Scan for the cell matching the given text and deliver its [X, Y] coordinate at center. 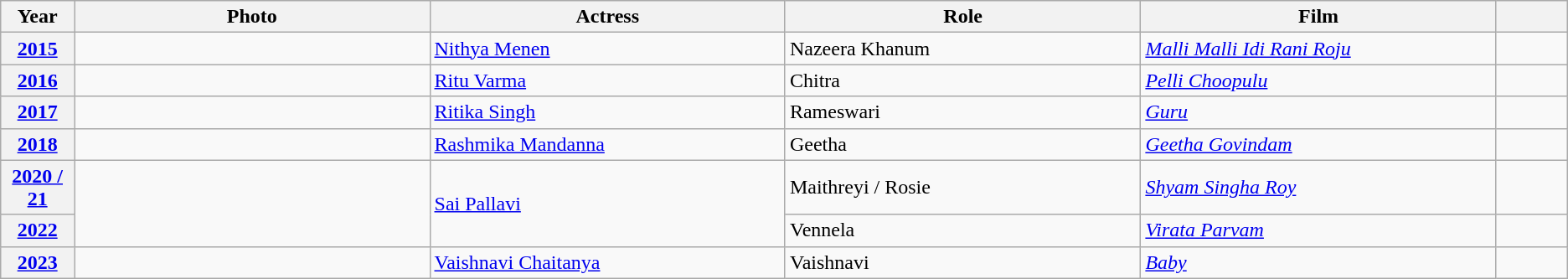
Film [1318, 17]
Geetha [962, 144]
2022 [38, 230]
2023 [38, 262]
Chitra [962, 80]
Rashmika Mandanna [607, 144]
2018 [38, 144]
2016 [38, 80]
Sai Pallavi [607, 203]
Baby [1318, 262]
2015 [38, 49]
Photo [252, 17]
Nazeera Khanum [962, 49]
Vaishnavi Chaitanya [607, 262]
Actress [607, 17]
Virata Parvam [1318, 230]
Ritu Varma [607, 80]
Vaishnavi [962, 262]
Malli Malli Idi Rani Roju [1318, 49]
Geetha Govindam [1318, 144]
Vennela [962, 230]
Pelli Choopulu [1318, 80]
Year [38, 17]
Nithya Menen [607, 49]
2020 / 21 [38, 188]
Role [962, 17]
2017 [38, 112]
Guru [1318, 112]
Shyam Singha Roy [1318, 188]
Ritika Singh [607, 112]
Rameswari [962, 112]
Maithreyi / Rosie [962, 188]
